Capture the cell that displays the provided text and extract its [X, Y] central coordinate. 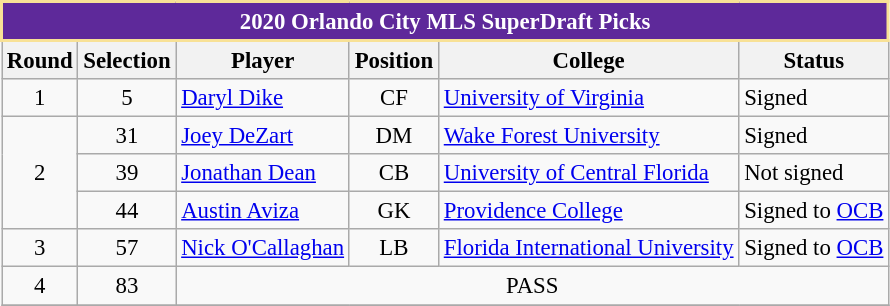
Not signed [814, 173]
Position [394, 60]
39 [127, 173]
Nick O'Callaghan [263, 249]
GK [394, 211]
University of Central Florida [588, 173]
2 [40, 174]
Joey DeZart [263, 136]
Florida International University [588, 249]
44 [127, 211]
Austin Aviza [263, 211]
1 [40, 98]
Status [814, 60]
Providence College [588, 211]
CF [394, 98]
2020 Orlando City MLS SuperDraft Picks [446, 22]
LB [394, 249]
Daryl Dike [263, 98]
4 [40, 286]
57 [127, 249]
Player [263, 60]
Round [40, 60]
83 [127, 286]
PASS [532, 286]
Jonathan Dean [263, 173]
DM [394, 136]
Wake Forest University [588, 136]
College [588, 60]
Selection [127, 60]
3 [40, 249]
CB [394, 173]
31 [127, 136]
University of Virginia [588, 98]
5 [127, 98]
